For the text-containing cell, return its midpoint in [X, Y] coordinate format. 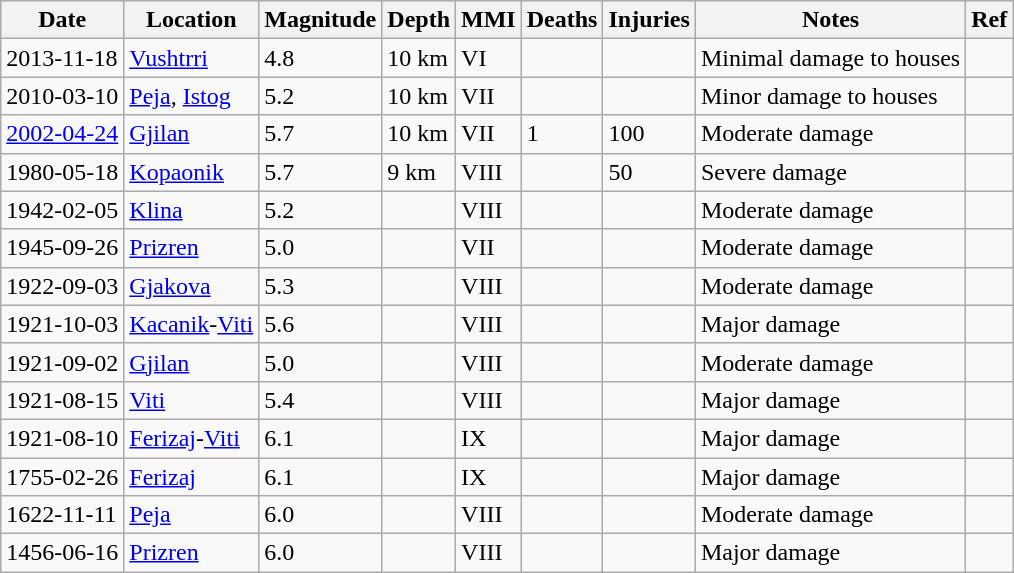
Peja, Istog [192, 96]
1945-09-26 [62, 248]
2002-04-24 [62, 134]
4.8 [320, 58]
1755-02-26 [62, 477]
Kopaonik [192, 172]
Klina [192, 210]
Viti [192, 400]
Kacanik-Viti [192, 324]
1 [562, 134]
1980-05-18 [62, 172]
Ref [990, 20]
1921-09-02 [62, 362]
Ferizaj-Viti [192, 438]
5.6 [320, 324]
Vushtrri [192, 58]
Minimal damage to houses [830, 58]
VI [489, 58]
1456-06-16 [62, 553]
9 km [419, 172]
1942-02-05 [62, 210]
50 [649, 172]
Magnitude [320, 20]
1922-09-03 [62, 286]
100 [649, 134]
Ferizaj [192, 477]
Gjakova [192, 286]
2010-03-10 [62, 96]
5.3 [320, 286]
Notes [830, 20]
1921-10-03 [62, 324]
Minor damage to houses [830, 96]
1622-11-11 [62, 515]
Injuries [649, 20]
Location [192, 20]
Peja [192, 515]
Severe damage [830, 172]
MMI [489, 20]
Depth [419, 20]
1921-08-10 [62, 438]
Deaths [562, 20]
1921-08-15 [62, 400]
2013-11-18 [62, 58]
Date [62, 20]
5.4 [320, 400]
